Output the (x, y) coordinate of the center of the cell containing the given text.  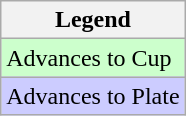
Advances to Plate (93, 96)
Advances to Cup (93, 58)
Legend (93, 20)
